Extract the (x, y) coordinate from the center of the cell holding the provided text.  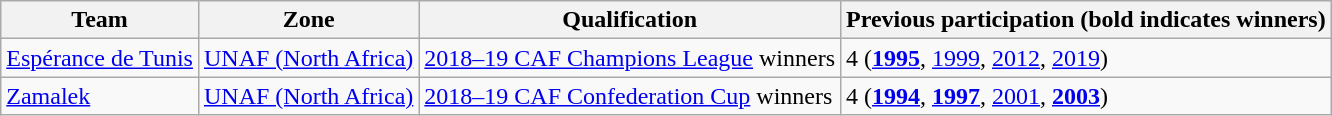
Zone (308, 20)
Espérance de Tunis (100, 58)
2018–19 CAF Confederation Cup winners (630, 96)
Qualification (630, 20)
4 (1995, 1999, 2012, 2019) (1086, 58)
Previous participation (bold indicates winners) (1086, 20)
Team (100, 20)
2018–19 CAF Champions League winners (630, 58)
4 (1994, 1997, 2001, 2003) (1086, 96)
Zamalek (100, 96)
